Search for the cell housing the specified text and yield its [x, y] center coordinate. 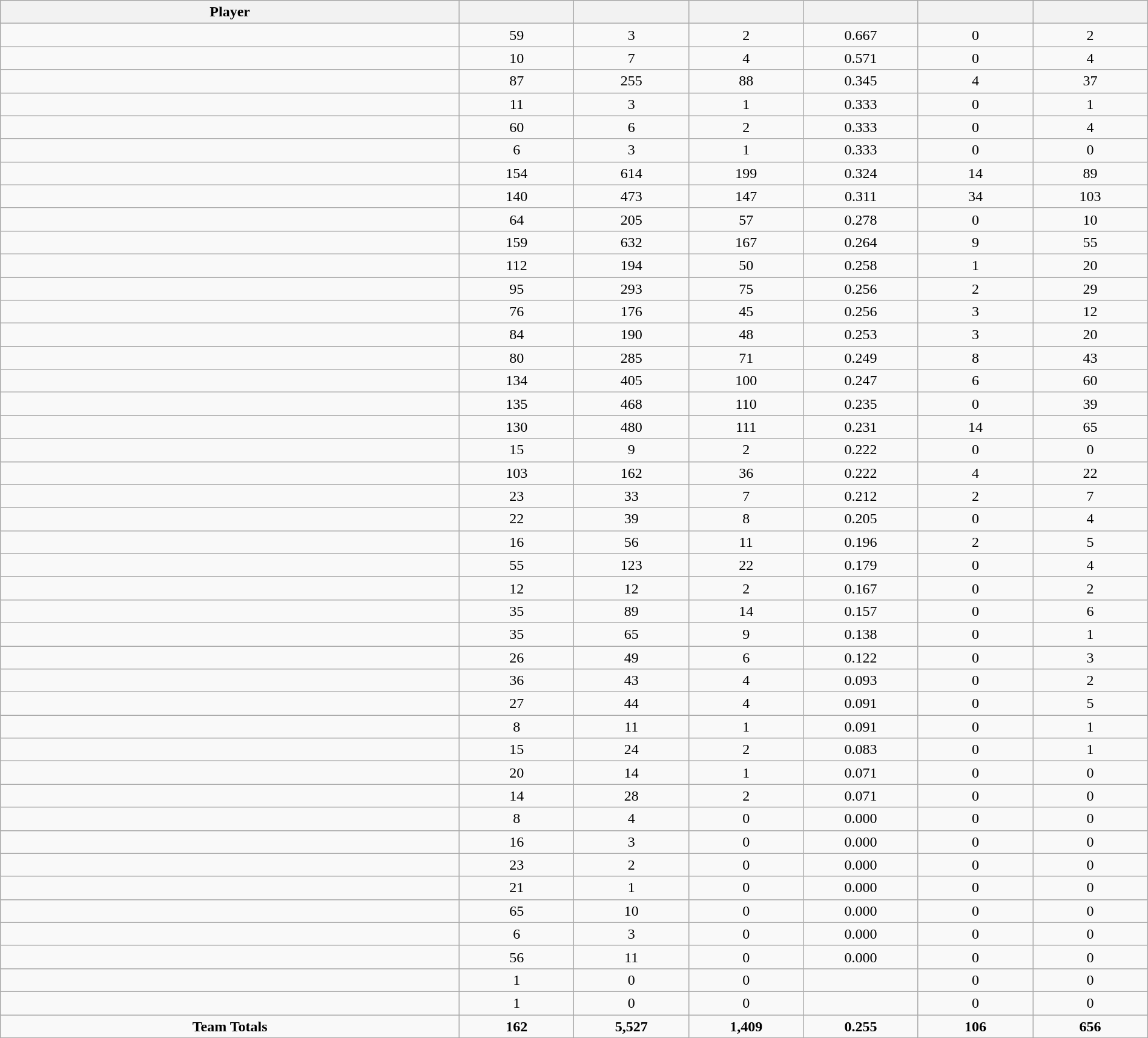
293 [631, 289]
28 [631, 796]
80 [517, 358]
656 [1090, 1026]
0.138 [861, 634]
0.196 [861, 542]
29 [1090, 289]
111 [746, 427]
0.258 [861, 265]
5,527 [631, 1026]
147 [746, 196]
199 [746, 173]
0.571 [861, 58]
123 [631, 565]
154 [517, 173]
176 [631, 312]
0.253 [861, 335]
75 [746, 289]
71 [746, 358]
0.167 [861, 588]
45 [746, 312]
24 [631, 750]
Team Totals [230, 1026]
0.231 [861, 427]
135 [517, 404]
0.255 [861, 1026]
159 [517, 242]
0.179 [861, 565]
112 [517, 265]
0.093 [861, 681]
0.247 [861, 381]
0.235 [861, 404]
0.212 [861, 496]
100 [746, 381]
0.205 [861, 519]
44 [631, 704]
88 [746, 81]
27 [517, 704]
0.157 [861, 611]
84 [517, 335]
110 [746, 404]
0.264 [861, 242]
64 [517, 219]
632 [631, 242]
167 [746, 242]
26 [517, 657]
87 [517, 81]
205 [631, 219]
285 [631, 358]
0.345 [861, 81]
76 [517, 312]
33 [631, 496]
37 [1090, 81]
59 [517, 35]
50 [746, 265]
134 [517, 381]
34 [975, 196]
21 [517, 888]
57 [746, 219]
0.249 [861, 358]
468 [631, 404]
140 [517, 196]
48 [746, 335]
473 [631, 196]
480 [631, 427]
0.667 [861, 35]
106 [975, 1026]
Player [230, 12]
1,409 [746, 1026]
0.083 [861, 750]
0.324 [861, 173]
190 [631, 335]
255 [631, 81]
95 [517, 289]
0.122 [861, 657]
614 [631, 173]
405 [631, 381]
0.278 [861, 219]
49 [631, 657]
130 [517, 427]
194 [631, 265]
0.311 [861, 196]
